Output the [x, y] coordinate of the center of the cell containing the given text.  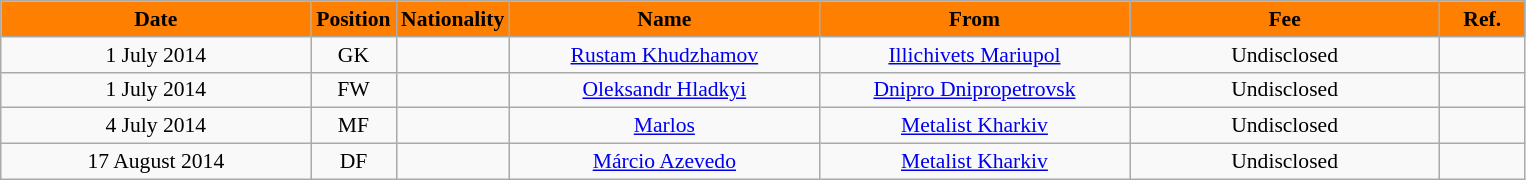
Ref. [1482, 19]
Name [664, 19]
Márcio Azevedo [664, 162]
17 August 2014 [156, 162]
Oleksandr Hladkyi [664, 90]
Fee [1285, 19]
Illichivets Mariupol [974, 55]
Dnipro Dnipropetrovsk [974, 90]
DF [354, 162]
Rustam Khudzhamov [664, 55]
Position [354, 19]
FW [354, 90]
4 July 2014 [156, 126]
GK [354, 55]
From [974, 19]
Date [156, 19]
Marlos [664, 126]
MF [354, 126]
Nationality [452, 19]
